For the text-containing cell, return its midpoint in (x, y) coordinate format. 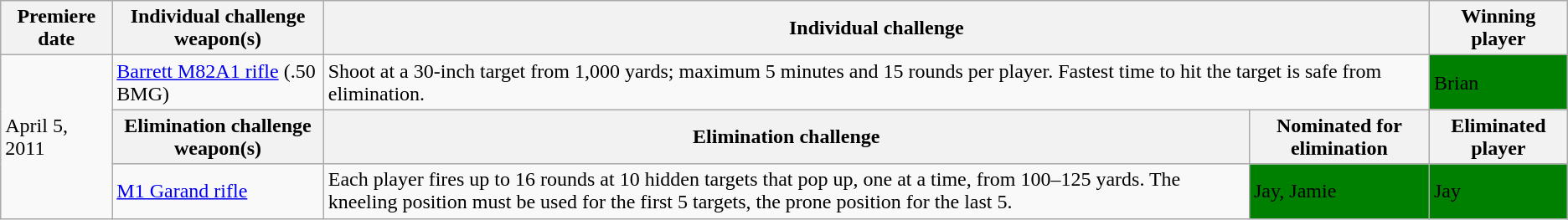
Winning player (1498, 28)
Individual challenge (876, 28)
Premiere date (57, 28)
Brian (1498, 82)
Nominated for elimination (1338, 137)
M1 Garand rifle (218, 191)
Elimination challenge (786, 137)
Elimination challenge weapon(s) (218, 137)
Shoot at a 30-inch target from 1,000 yards; maximum 5 minutes and 15 rounds per player. Fastest time to hit the target is safe from elimination. (876, 82)
Individual challenge weapon(s) (218, 28)
Jay, Jamie (1338, 191)
Eliminated player (1498, 137)
Barrett M82A1 rifle (.50 BMG) (218, 82)
Jay (1498, 191)
April 5, 2011 (57, 137)
